From the cell containing the given text, extract its center point as (x, y) coordinate. 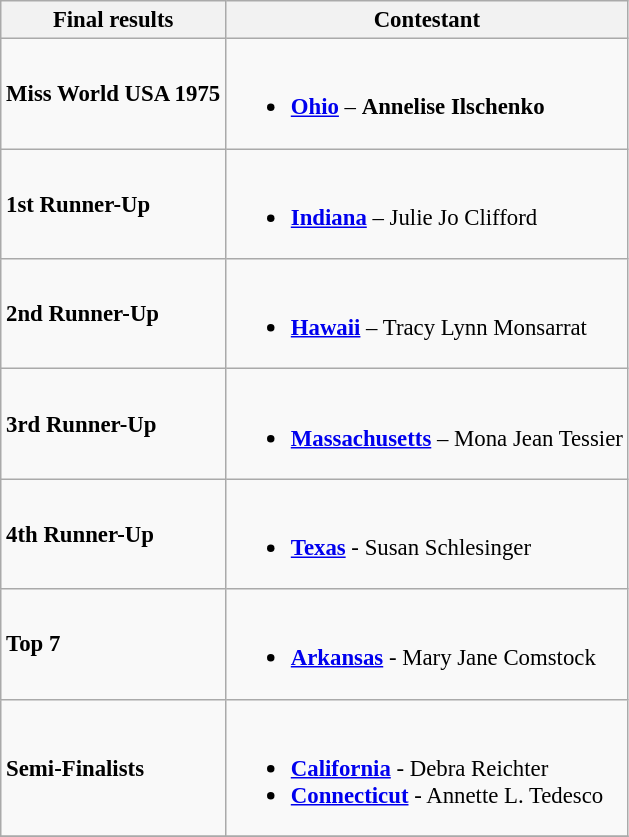
1st Runner-Up (114, 204)
2nd Runner-Up (114, 314)
3rd Runner-Up (114, 424)
Texas - Susan Schlesinger (426, 534)
California - Debra Reichter Connecticut - Annette L. Tedesco (426, 768)
Massachusetts – Mona Jean Tessier (426, 424)
Final results (114, 20)
Semi-Finalists (114, 768)
Indiana – Julie Jo Clifford (426, 204)
Hawaii – Tracy Lynn Monsarrat (426, 314)
4th Runner-Up (114, 534)
Miss World USA 1975 (114, 94)
Contestant (426, 20)
Ohio – Annelise Ilschenko (426, 94)
Arkansas - Mary Jane Comstock (426, 644)
Top 7 (114, 644)
